Provide the (x, y) coordinate of the cell's center where the given text is located.  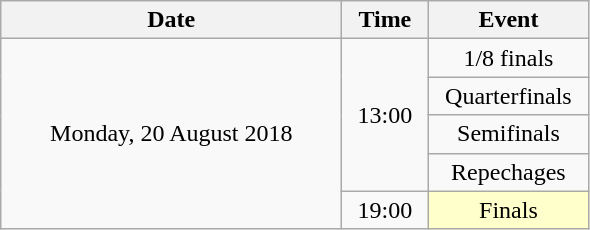
Date (172, 20)
19:00 (385, 210)
1/8 finals (508, 58)
Semifinals (508, 134)
Repechages (508, 172)
Event (508, 20)
Monday, 20 August 2018 (172, 134)
13:00 (385, 115)
Quarterfinals (508, 96)
Time (385, 20)
Finals (508, 210)
